Detect which cell encompasses the target text, then output its (X, Y) center coordinate. 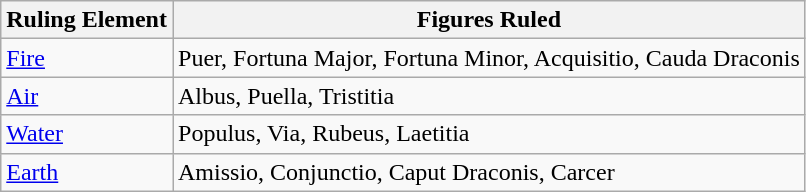
Amissio, Conjunctio, Caput Draconis, Carcer (488, 172)
Fire (87, 58)
Earth (87, 172)
Populus, Via, Rubeus, Laetitia (488, 134)
Puer, Fortuna Major, Fortuna Minor, Acquisitio, Cauda Draconis (488, 58)
Air (87, 96)
Albus, Puella, Tristitia (488, 96)
Ruling Element (87, 20)
Figures Ruled (488, 20)
Water (87, 134)
